Determine the [x, y] coordinate at the center of the cell enclosing the given text.  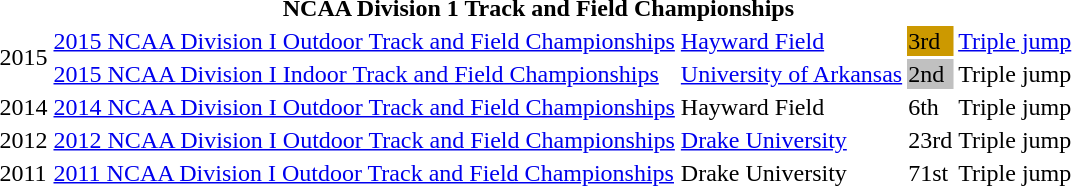
3rd [930, 41]
Drake University [791, 140]
23rd [930, 140]
2015 NCAA Division I Indoor Track and Field Championships [364, 74]
2012 NCAA Division I Outdoor Track and Field Championships [364, 140]
2014 NCAA Division I Outdoor Track and Field Championships [364, 107]
6th [930, 107]
2015 NCAA Division I Outdoor Track and Field Championships [364, 41]
2nd [930, 74]
University of Arkansas [791, 74]
